Output the (X, Y) coordinate of the center of the cell containing the given text.  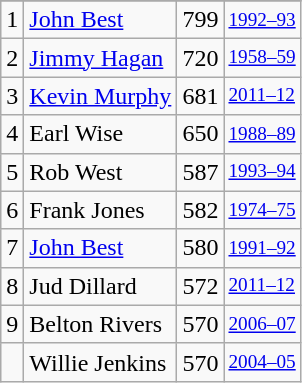
1958–59 (262, 58)
3 (12, 96)
799 (200, 20)
Jud Dillard (100, 286)
2006–07 (262, 324)
582 (200, 210)
1974–75 (262, 210)
580 (200, 248)
9 (12, 324)
587 (200, 172)
Belton Rivers (100, 324)
7 (12, 248)
1988–89 (262, 134)
8 (12, 286)
1993–94 (262, 172)
Frank Jones (100, 210)
1991–92 (262, 248)
650 (200, 134)
6 (12, 210)
Rob West (100, 172)
4 (12, 134)
1992–93 (262, 20)
Kevin Murphy (100, 96)
1 (12, 20)
2 (12, 58)
2004–05 (262, 362)
720 (200, 58)
Willie Jenkins (100, 362)
5 (12, 172)
681 (200, 96)
572 (200, 286)
Jimmy Hagan (100, 58)
Earl Wise (100, 134)
